For the text-containing cell, return its midpoint in [x, y] coordinate format. 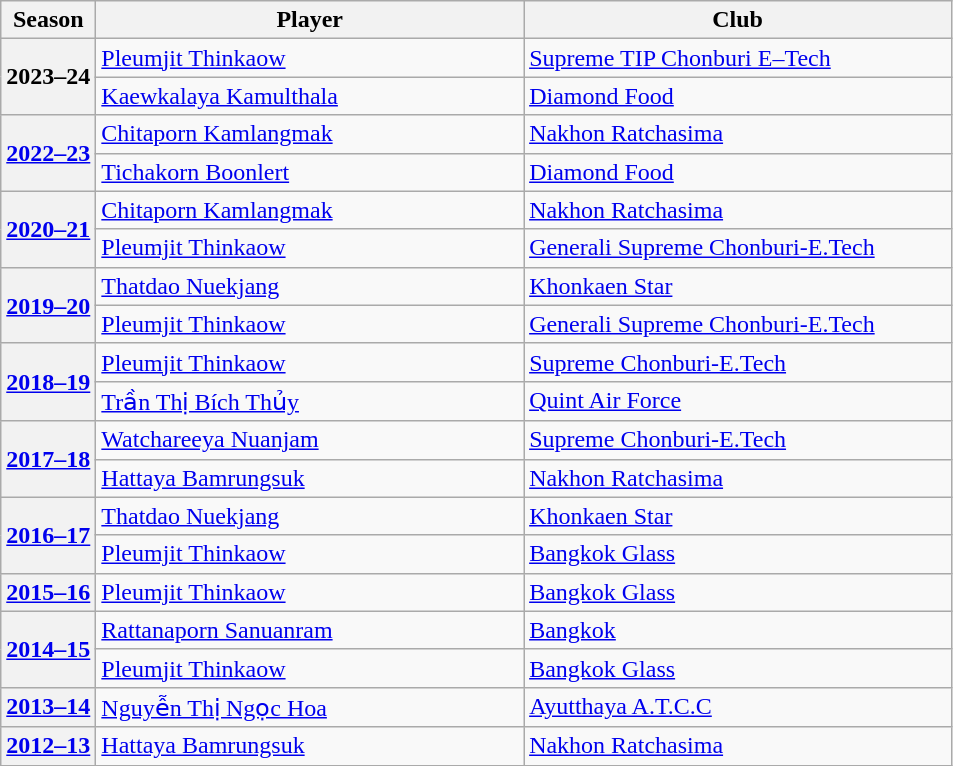
2018–19 [48, 382]
2022–23 [48, 153]
2013–14 [48, 707]
Watchareeya Nuanjam [310, 440]
Bangkok [738, 630]
2019–20 [48, 305]
2020–21 [48, 229]
2016–17 [48, 535]
Player [310, 20]
Trần Thị Bích Thủy [310, 401]
2012–13 [48, 746]
Kaewkalaya Kamulthala [310, 96]
2015–16 [48, 592]
Ayutthaya A.T.C.C [738, 707]
2023–24 [48, 77]
Season [48, 20]
Supreme TIP Chonburi E–Tech [738, 58]
Tichakorn Boonlert [310, 172]
2014–15 [48, 649]
Club [738, 20]
Rattanaporn Sanuanram [310, 630]
2017–18 [48, 459]
Nguyễn Thị Ngọc Hoa [310, 707]
Quint Air Force [738, 401]
